Extract the (x, y) coordinate from the center of the cell holding the provided text.  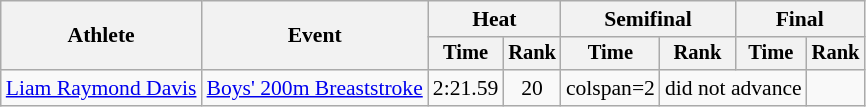
2:21.59 (466, 88)
Liam Raymond Davis (102, 88)
colspan=2 (610, 88)
did not advance (734, 88)
Semifinal (648, 19)
Boys' 200m Breaststroke (315, 88)
Heat (494, 19)
Event (315, 36)
Final (800, 19)
Athlete (102, 36)
20 (532, 88)
